Output the (X, Y) coordinate of the center of the cell containing the given text.  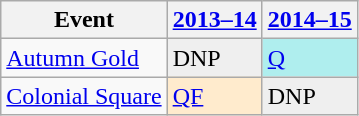
Autumn Gold (84, 58)
QF (214, 96)
Event (84, 20)
2014–15 (310, 20)
Q (310, 58)
2013–14 (214, 20)
Colonial Square (84, 96)
